Find where the given text appears and provide that cell's center as [X, Y] coordinate. 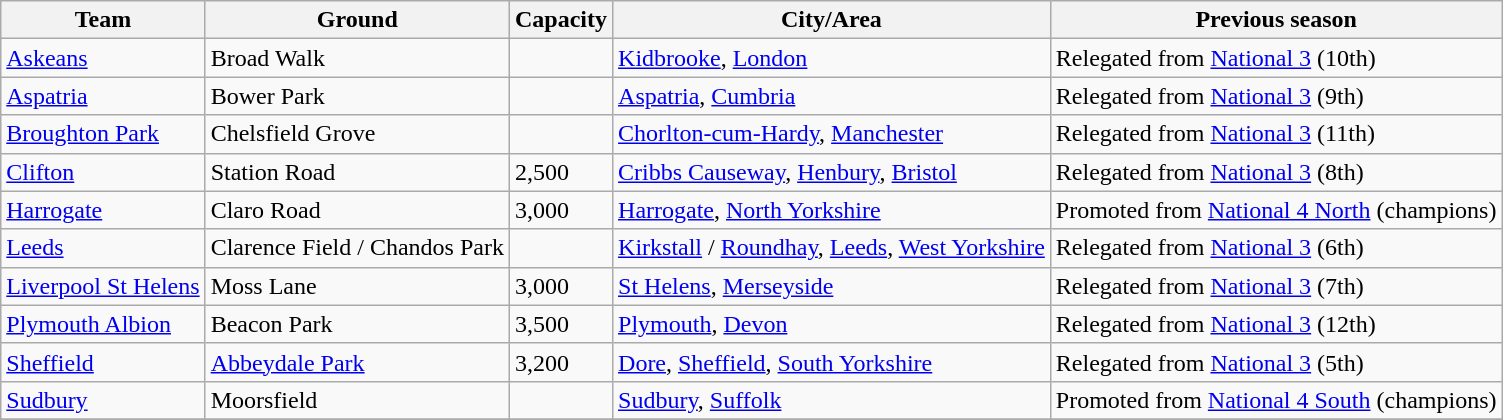
Cribbs Causeway, Henbury, Bristol [832, 172]
Team [103, 20]
Ground [357, 20]
Relegated from National 3 (8th) [1276, 172]
Harrogate [103, 210]
Sudbury [103, 400]
Relegated from National 3 (9th) [1276, 96]
Chorlton-cum-Hardy, Manchester [832, 134]
Kidbrooke, London [832, 58]
Relegated from National 3 (12th) [1276, 324]
Claro Road [357, 210]
Station Road [357, 172]
Relegated from National 3 (10th) [1276, 58]
3,500 [560, 324]
3,200 [560, 362]
Aspatria, Cumbria [832, 96]
Plymouth, Devon [832, 324]
Previous season [1276, 20]
2,500 [560, 172]
Clifton [103, 172]
City/Area [832, 20]
Askeans [103, 58]
Relegated from National 3 (11th) [1276, 134]
Plymouth Albion [103, 324]
Aspatria [103, 96]
Beacon Park [357, 324]
Abbeydale Park [357, 362]
Moorsfield [357, 400]
Sheffield [103, 362]
Broughton Park [103, 134]
Broad Walk [357, 58]
Relegated from National 3 (5th) [1276, 362]
Kirkstall / Roundhay, Leeds, West Yorkshire [832, 248]
Dore, Sheffield, South Yorkshire [832, 362]
Chelsfield Grove [357, 134]
Promoted from National 4 North (champions) [1276, 210]
St Helens, Merseyside [832, 286]
Bower Park [357, 96]
Leeds [103, 248]
Promoted from National 4 South (champions) [1276, 400]
Harrogate, North Yorkshire [832, 210]
Moss Lane [357, 286]
Relegated from National 3 (7th) [1276, 286]
Sudbury, Suffolk [832, 400]
Clarence Field / Chandos Park [357, 248]
Relegated from National 3 (6th) [1276, 248]
Liverpool St Helens [103, 286]
Capacity [560, 20]
